Find where the given text appears and provide that cell's center as [x, y] coordinate. 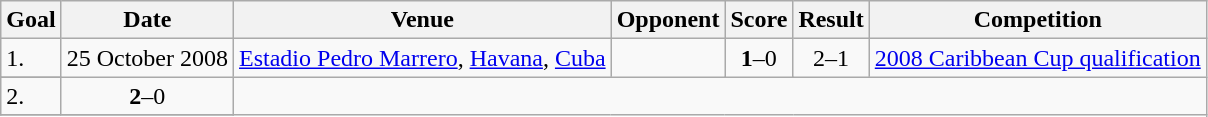
25 October 2008 [147, 58]
Score [759, 20]
Result [831, 20]
1–0 [759, 58]
Date [147, 20]
2. [31, 96]
2008 Caribbean Cup qualification [1038, 58]
Estadio Pedro Marrero, Havana, Cuba [423, 58]
1. [31, 58]
Goal [31, 20]
Venue [423, 20]
Opponent [668, 20]
Competition [1038, 20]
2–0 [147, 96]
2–1 [831, 58]
